Scan for the cell matching the given text and deliver its (X, Y) coordinate at center. 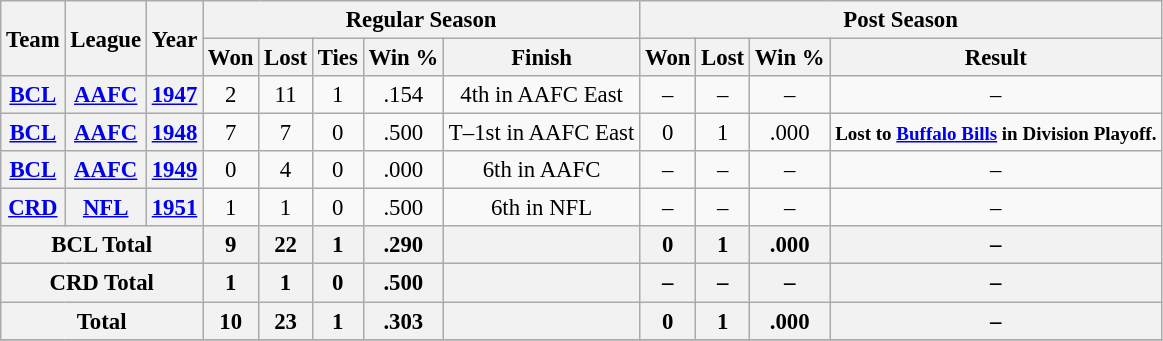
10 (231, 321)
Result (996, 58)
.154 (403, 95)
4th in AAFC East (542, 95)
9 (231, 245)
NFL (106, 208)
Total (102, 321)
Regular Season (422, 20)
Year (174, 38)
Lost to Buffalo Bills in Division Playoff. (996, 133)
1949 (174, 170)
22 (286, 245)
23 (286, 321)
CRD (33, 208)
1947 (174, 95)
4 (286, 170)
Post Season (901, 20)
Team (33, 38)
.303 (403, 321)
1951 (174, 208)
6th in AAFC (542, 170)
Ties (338, 58)
1948 (174, 133)
BCL Total (102, 245)
11 (286, 95)
T–1st in AAFC East (542, 133)
Finish (542, 58)
6th in NFL (542, 208)
League (106, 38)
2 (231, 95)
.290 (403, 245)
CRD Total (102, 283)
